Output the (X, Y) coordinate of the center of the cell containing the given text.  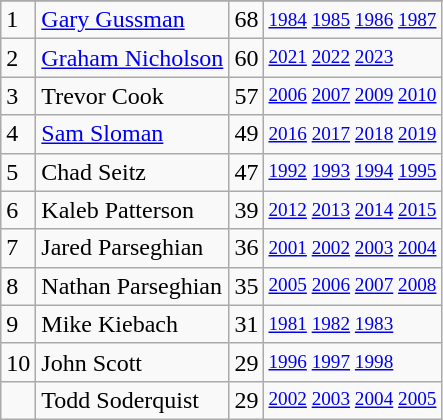
60 (246, 58)
2006 2007 2009 2010 (352, 96)
1996 1997 1998 (352, 362)
2 (18, 58)
47 (246, 172)
Sam Sloman (132, 134)
Nathan Parseghian (132, 286)
39 (246, 210)
1 (18, 20)
Jared Parseghian (132, 248)
3 (18, 96)
1992 1993 1994 1995 (352, 172)
2002 2003 2004 2005 (352, 400)
2021 2022 2023 (352, 58)
57 (246, 96)
Todd Soderquist (132, 400)
Kaleb Patterson (132, 210)
4 (18, 134)
36 (246, 248)
Chad Seitz (132, 172)
2012 2013 2014 2015 (352, 210)
John Scott (132, 362)
Graham Nicholson (132, 58)
9 (18, 324)
49 (246, 134)
2005 2006 2007 2008 (352, 286)
Trevor Cook (132, 96)
31 (246, 324)
Gary Gussman (132, 20)
2001 2002 2003 2004 (352, 248)
5 (18, 172)
1981 1982 1983 (352, 324)
6 (18, 210)
8 (18, 286)
1984 1985 1986 1987 (352, 20)
68 (246, 20)
35 (246, 286)
7 (18, 248)
2016 2017 2018 2019 (352, 134)
Mike Kiebach (132, 324)
10 (18, 362)
